From the cell containing the given text, extract its center point as [x, y] coordinate. 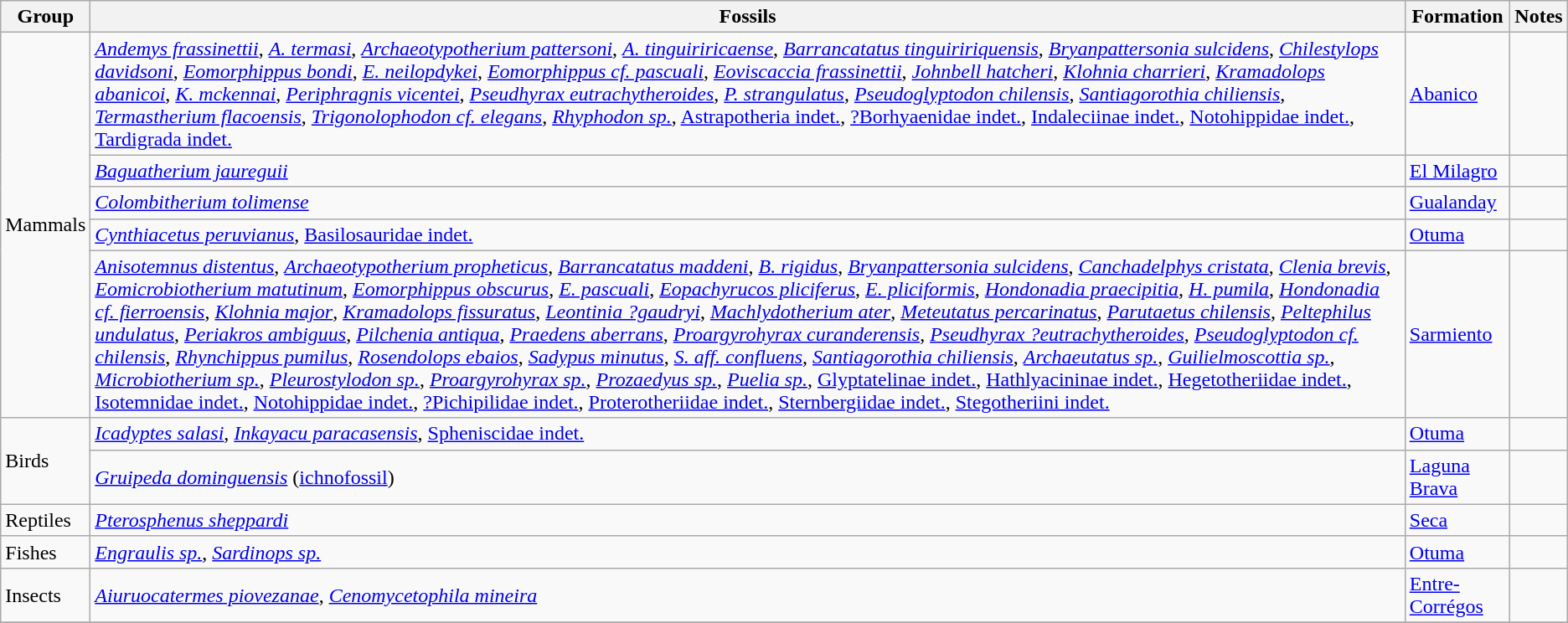
Birds [45, 461]
Gualanday [1457, 203]
Sarmiento [1457, 334]
Engraulis sp., Sardinops sp. [747, 552]
Formation [1457, 17]
Icadyptes salasi, Inkayacu paracasensis, Spheniscidae indet. [747, 434]
Colombitherium tolimense [747, 203]
Mammals [45, 225]
Abanico [1457, 94]
Cynthiacetus peruvianus, Basilosauridae indet. [747, 234]
Baguatherium jaureguii [747, 171]
Aiuruocatermes piovezanae, Cenomycetophila mineira [747, 595]
Fishes [45, 552]
LagunaBrava [1457, 477]
El Milagro [1457, 171]
Fossils [747, 17]
Group [45, 17]
Reptiles [45, 520]
Gruipeda dominguensis (ichnofossil) [747, 477]
Insects [45, 595]
Seca [1457, 520]
Entre-Corrégos [1457, 595]
Notes [1539, 17]
Pterosphenus sheppardi [747, 520]
